For the text-containing cell, return its midpoint in [X, Y] coordinate format. 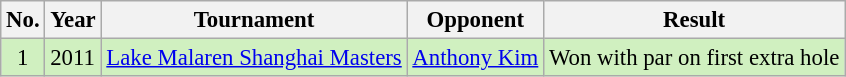
Tournament [254, 20]
Lake Malaren Shanghai Masters [254, 58]
Won with par on first extra hole [694, 58]
No. [23, 20]
Anthony Kim [476, 58]
Opponent [476, 20]
2011 [73, 58]
1 [23, 58]
Result [694, 20]
Year [73, 20]
